Pinpoint the cell where the given text exists, returning its (X, Y) midpoint coordinate. 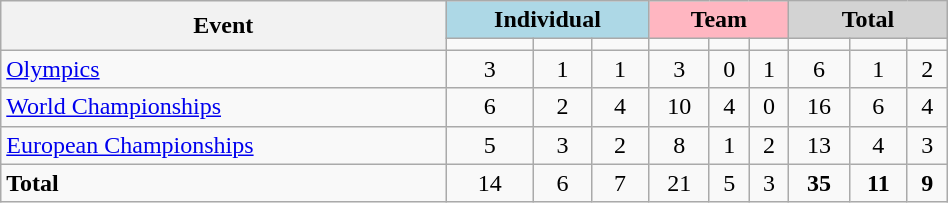
14 (490, 183)
10 (679, 107)
Individual (548, 20)
21 (679, 183)
World Championships (224, 107)
16 (819, 107)
7 (620, 183)
13 (819, 145)
European Championships (224, 145)
Team (719, 20)
11 (878, 183)
Olympics (224, 69)
9 (927, 183)
8 (679, 145)
35 (819, 183)
Event (224, 26)
